Provide the [X, Y] coordinate of the cell's center where the given text is located.  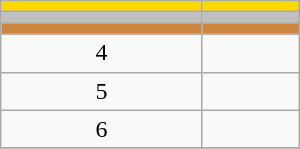
5 [102, 91]
4 [102, 53]
6 [102, 129]
